Detect which cell encompasses the target text, then output its (x, y) center coordinate. 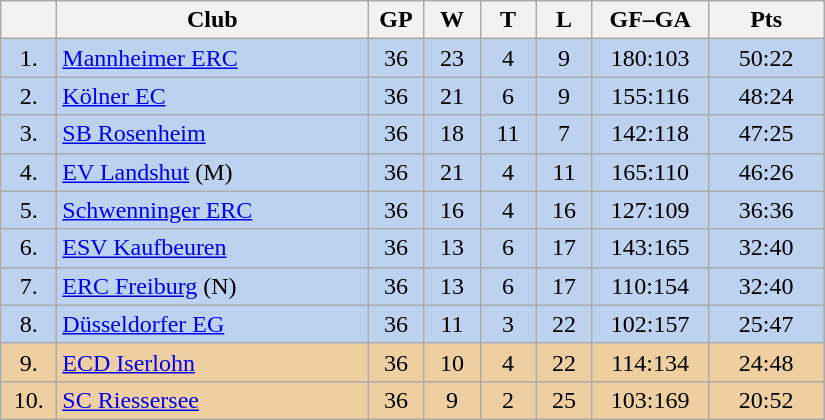
110:154 (650, 286)
SB Rosenheim (212, 134)
3. (29, 134)
Club (212, 20)
W (452, 20)
1. (29, 58)
2 (508, 400)
ESV Kaufbeuren (212, 248)
7 (564, 134)
Düsseldorfer EG (212, 324)
Kölner EC (212, 96)
GF–GA (650, 20)
143:165 (650, 248)
Mannheimer ERC (212, 58)
142:118 (650, 134)
3 (508, 324)
4. (29, 172)
103:169 (650, 400)
114:134 (650, 362)
20:52 (766, 400)
ECD Iserlohn (212, 362)
5. (29, 210)
10 (452, 362)
50:22 (766, 58)
EV Landshut (M) (212, 172)
GP (396, 20)
L (564, 20)
2. (29, 96)
127:109 (650, 210)
46:26 (766, 172)
48:24 (766, 96)
Pts (766, 20)
24:48 (766, 362)
8. (29, 324)
165:110 (650, 172)
7. (29, 286)
36:36 (766, 210)
Schwenninger ERC (212, 210)
180:103 (650, 58)
25:47 (766, 324)
47:25 (766, 134)
102:157 (650, 324)
10. (29, 400)
18 (452, 134)
ERC Freiburg (N) (212, 286)
25 (564, 400)
SC Riessersee (212, 400)
6. (29, 248)
T (508, 20)
23 (452, 58)
9. (29, 362)
155:116 (650, 96)
